Identify which cell holds the provided text, then report its [X, Y] central coordinate. 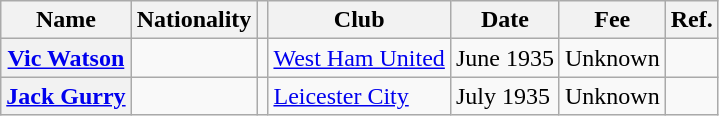
Ref. [692, 20]
Nationality [194, 20]
West Ham United [359, 58]
June 1935 [504, 58]
Club [359, 20]
Name [66, 20]
Fee [612, 20]
July 1935 [504, 96]
Date [504, 20]
Leicester City [359, 96]
Vic Watson [66, 58]
Jack Gurry [66, 96]
